Search for the cell housing the specified text and yield its [X, Y] center coordinate. 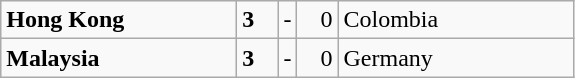
Colombia [456, 20]
Germany [456, 58]
Hong Kong [119, 20]
Malaysia [119, 58]
